For the text-containing cell, return its midpoint in [X, Y] coordinate format. 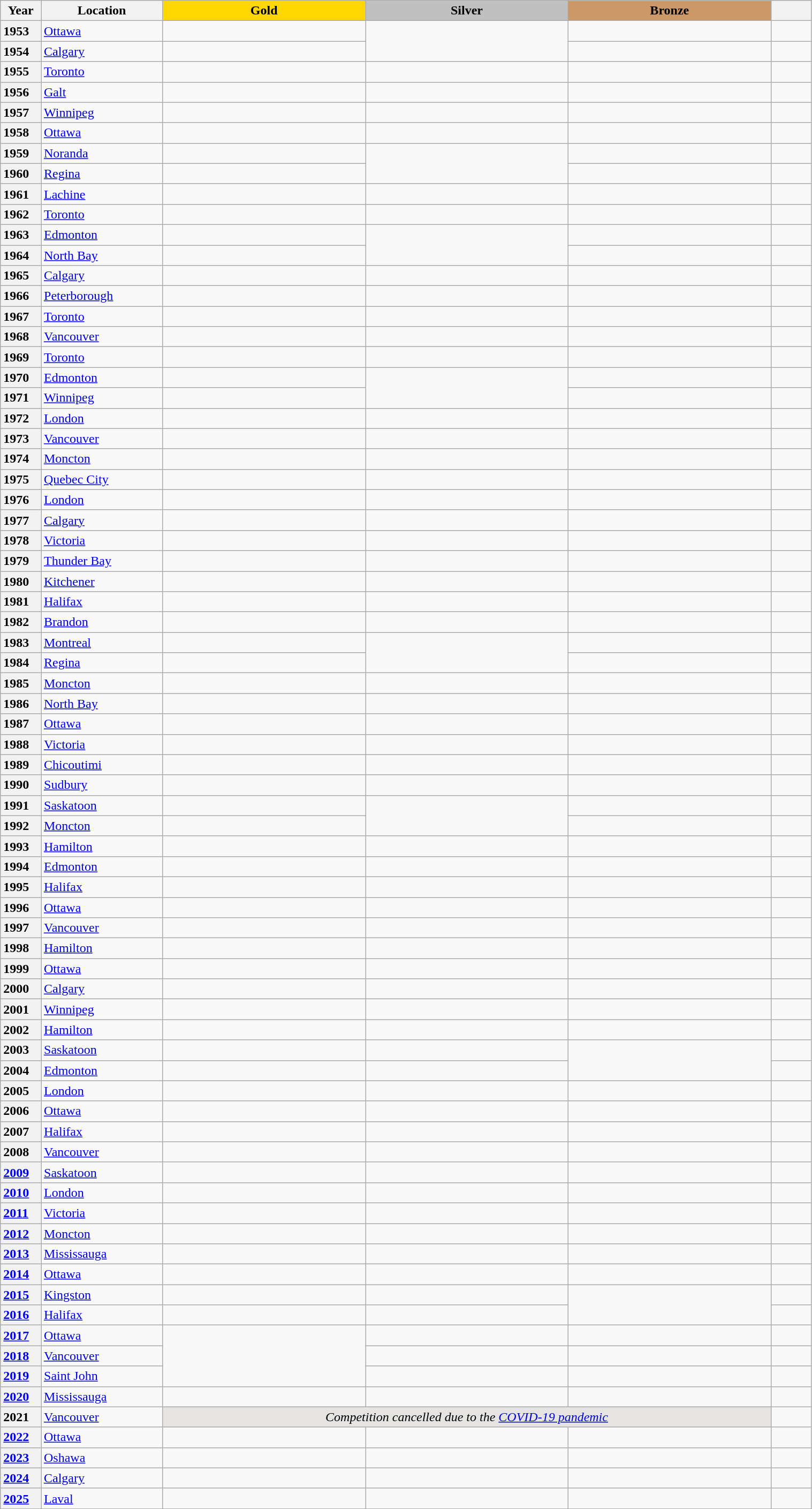
Laval [102, 1498]
2000 [21, 989]
Thunder Bay [102, 561]
Silver [467, 11]
2024 [21, 1478]
Brandon [102, 622]
2011 [21, 1213]
1977 [21, 520]
Lachine [102, 194]
2010 [21, 1193]
1990 [21, 785]
Noranda [102, 153]
1984 [21, 663]
1976 [21, 500]
1997 [21, 928]
Quebec City [102, 479]
1954 [21, 51]
2019 [21, 1376]
1983 [21, 643]
2009 [21, 1172]
1960 [21, 173]
1964 [21, 255]
Saint John [102, 1376]
2016 [21, 1315]
2002 [21, 1030]
Galt [102, 92]
1957 [21, 112]
Competition cancelled due to the COVID-19 pandemic [467, 1417]
1981 [21, 602]
1958 [21, 133]
2005 [21, 1091]
2006 [21, 1111]
1962 [21, 214]
1971 [21, 398]
Peterborough [102, 296]
2008 [21, 1152]
1979 [21, 561]
1995 [21, 887]
1972 [21, 418]
1999 [21, 969]
2022 [21, 1437]
2007 [21, 1131]
Oshawa [102, 1458]
2015 [21, 1295]
1986 [21, 704]
1992 [21, 826]
2018 [21, 1356]
2014 [21, 1274]
2020 [21, 1397]
1988 [21, 744]
1987 [21, 724]
1998 [21, 948]
1991 [21, 805]
1965 [21, 276]
Sudbury [102, 785]
1985 [21, 683]
1959 [21, 153]
1996 [21, 908]
1967 [21, 316]
Bronze [669, 11]
1968 [21, 337]
2017 [21, 1336]
2003 [21, 1050]
1980 [21, 581]
1982 [21, 622]
Gold [264, 11]
2025 [21, 1498]
1974 [21, 459]
1970 [21, 378]
1978 [21, 540]
2023 [21, 1458]
1994 [21, 866]
1993 [21, 846]
Montreal [102, 643]
2013 [21, 1254]
1955 [21, 72]
2001 [21, 1009]
Kingston [102, 1295]
2012 [21, 1233]
2021 [21, 1417]
2004 [21, 1070]
1973 [21, 439]
1966 [21, 296]
1961 [21, 194]
1989 [21, 765]
Kitchener [102, 581]
Location [102, 11]
Chicoutimi [102, 765]
1975 [21, 479]
1969 [21, 357]
1953 [21, 31]
Year [21, 11]
1956 [21, 92]
1963 [21, 235]
